For the text-containing cell, return its midpoint in [x, y] coordinate format. 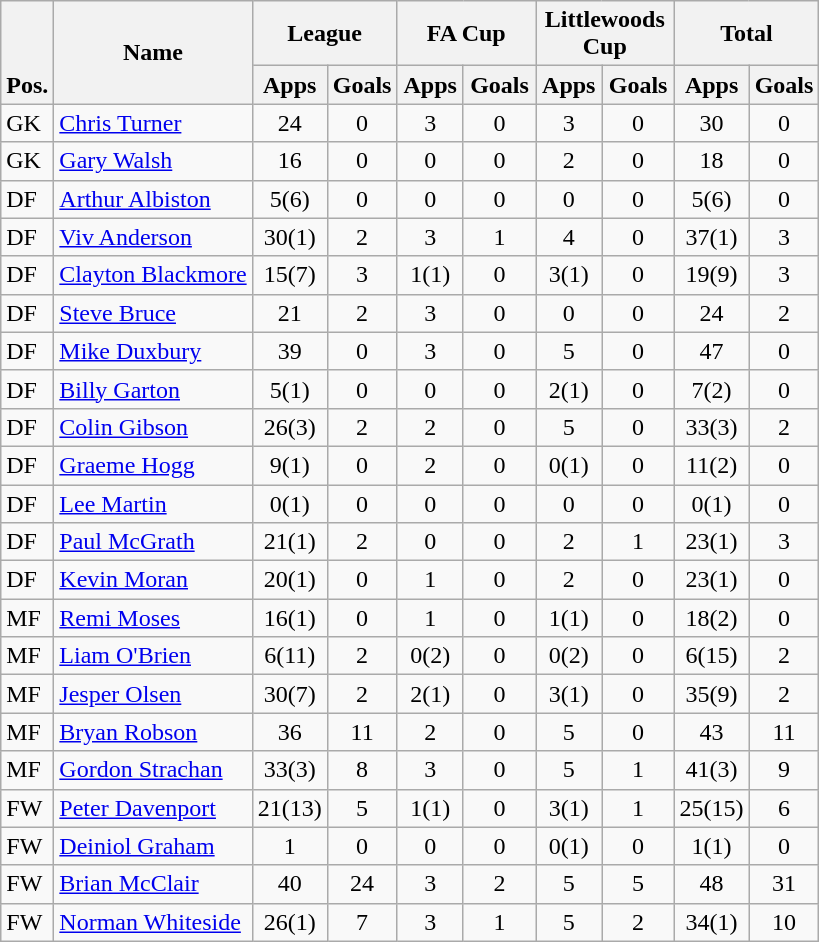
31 [784, 884]
8 [362, 770]
11(2) [712, 465]
19(9) [712, 275]
Paul McGrath [153, 542]
Arthur Albiston [153, 199]
Name [153, 52]
Clayton Blackmore [153, 275]
Liam O'Brien [153, 656]
Colin Gibson [153, 427]
25(15) [712, 808]
Peter Davenport [153, 808]
30(1) [290, 237]
36 [290, 732]
4 [570, 237]
Bryan Robson [153, 732]
6(15) [712, 656]
Steve Bruce [153, 313]
9(1) [290, 465]
Remi Moses [153, 618]
34(1) [712, 922]
Chris Turner [153, 123]
41(3) [712, 770]
39 [290, 351]
6(11) [290, 656]
FA Cup [466, 34]
Brian McClair [153, 884]
43 [712, 732]
16(1) [290, 618]
35(9) [712, 694]
30 [712, 123]
7 [362, 922]
Mike Duxbury [153, 351]
Total [746, 34]
Pos. [28, 52]
26(1) [290, 922]
Lee Martin [153, 503]
21(13) [290, 808]
21(1) [290, 542]
Kevin Moran [153, 580]
Billy Garton [153, 389]
Jesper Olsen [153, 694]
18(2) [712, 618]
5(1) [290, 389]
16 [290, 161]
Viv Anderson [153, 237]
Graeme Hogg [153, 465]
League [324, 34]
48 [712, 884]
30(7) [290, 694]
Deiniol Graham [153, 846]
37(1) [712, 237]
18 [712, 161]
Gary Walsh [153, 161]
21 [290, 313]
26(3) [290, 427]
7(2) [712, 389]
Gordon Strachan [153, 770]
40 [290, 884]
9 [784, 770]
15(7) [290, 275]
6 [784, 808]
Norman Whiteside [153, 922]
20(1) [290, 580]
Littlewoods Cup [606, 34]
10 [784, 922]
47 [712, 351]
